Search for the cell housing the specified text and yield its (X, Y) center coordinate. 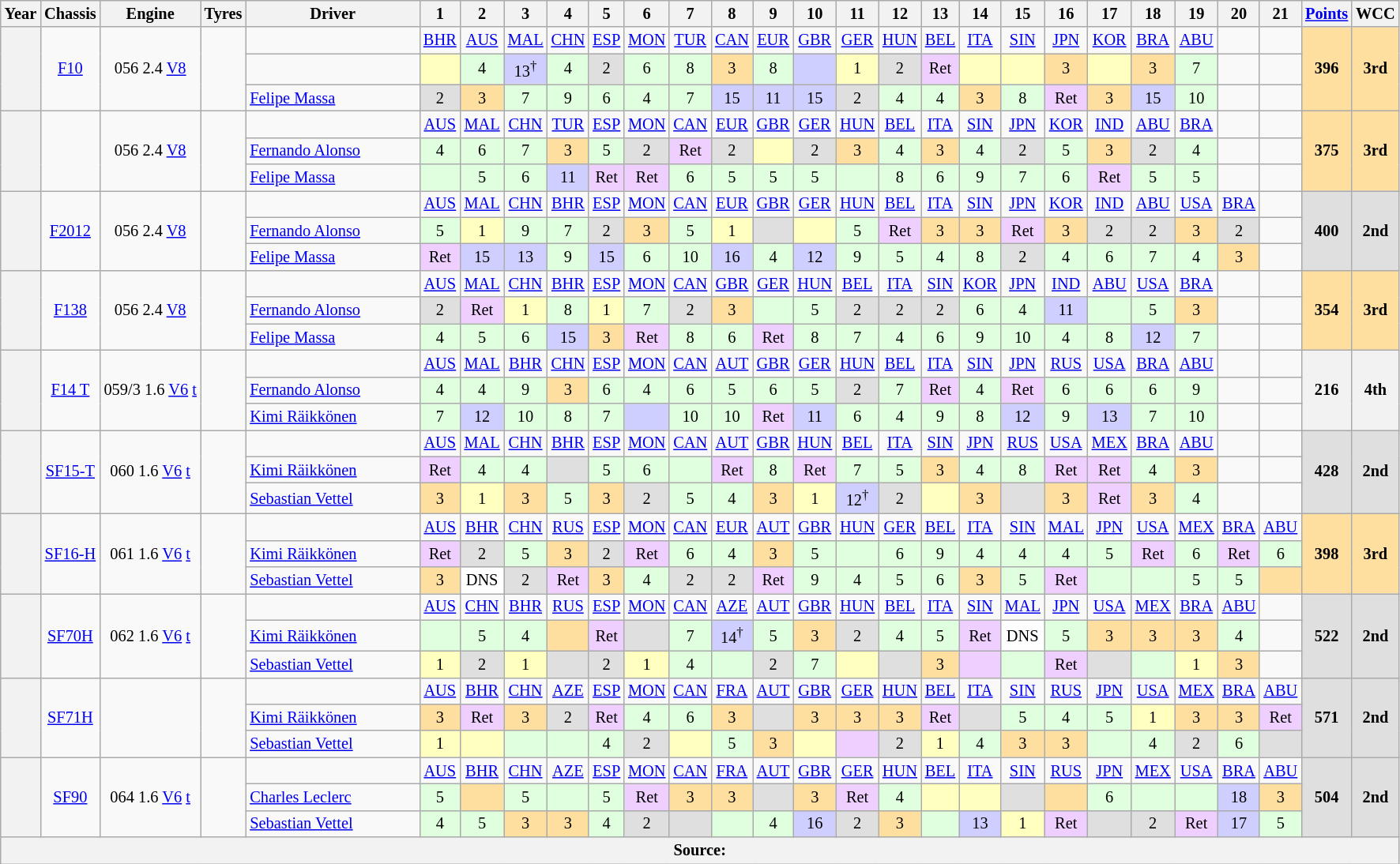
Chassis (70, 13)
062 1.6 V6 t (150, 635)
375 (1327, 150)
504 (1327, 798)
571 (1327, 717)
WCC (1376, 13)
060 1.6 V6 t (150, 471)
F138 (70, 310)
19 (1196, 13)
F2012 (70, 231)
Charles Leclerc (333, 797)
21 (1280, 13)
SF15-T (70, 471)
F14 T (70, 390)
Tyres (224, 13)
14† (732, 635)
4th (1376, 390)
SF71H (70, 717)
216 (1327, 390)
SF90 (70, 798)
F10 (70, 69)
Year (21, 13)
SF16-H (70, 553)
061 1.6 V6 t (150, 553)
Driver (333, 13)
398 (1327, 553)
SF70H (70, 635)
Engine (150, 13)
354 (1327, 310)
396 (1327, 69)
Source: (700, 851)
Points (1327, 13)
064 1.6 V6 t (150, 798)
059/3 1.6 V6 t (150, 390)
428 (1327, 471)
522 (1327, 635)
14 (980, 13)
20 (1239, 13)
13† (526, 69)
400 (1327, 231)
12† (857, 498)
